Extract the [x, y] coordinate from the center of the cell holding the provided text.  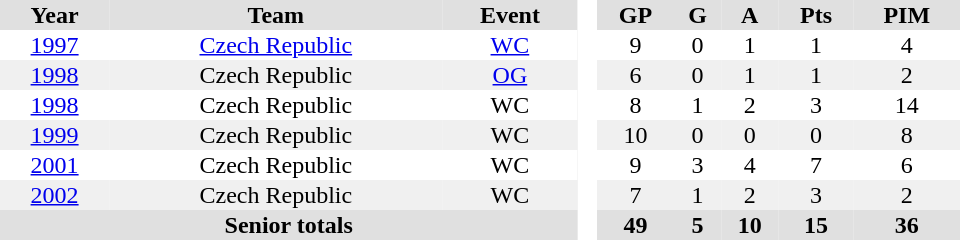
15 [816, 225]
49 [636, 225]
2002 [54, 195]
Pts [816, 15]
Team [276, 15]
1999 [54, 135]
5 [697, 225]
36 [907, 225]
A [750, 15]
G [697, 15]
2001 [54, 165]
14 [907, 105]
Senior totals [288, 225]
GP [636, 15]
Year [54, 15]
OG [510, 75]
1997 [54, 45]
PIM [907, 15]
Event [510, 15]
